Identify which cell holds the provided text, then report its [x, y] central coordinate. 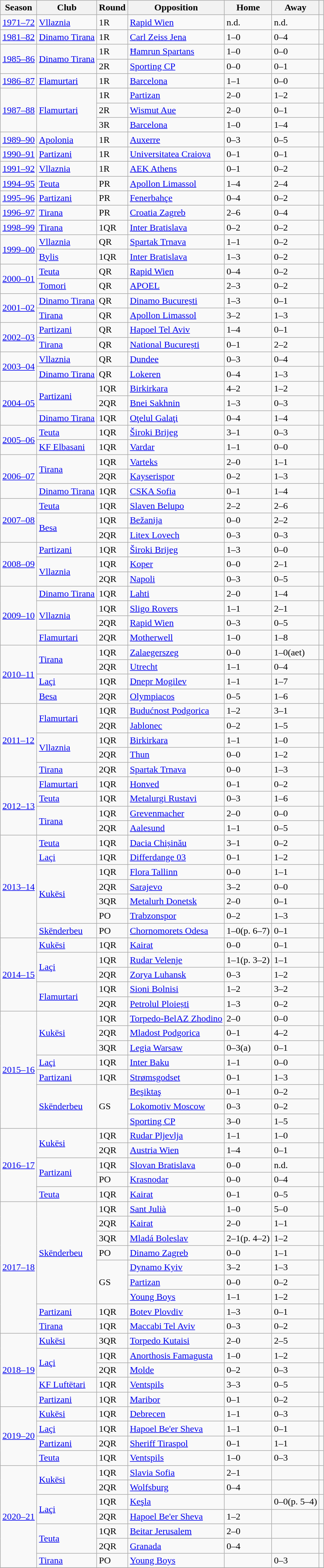
Napoli [176, 579]
Beitar Jerusalem [176, 1531]
2019–20 [18, 1436]
3R [112, 125]
1994–95 [18, 184]
3–3 [248, 1385]
Round [112, 8]
2020–21 [18, 1516]
Season [18, 8]
2016–17 [18, 1165]
1996–97 [18, 213]
AEK Athens [176, 169]
Grevenmacher [176, 813]
1989–90 [18, 139]
KF Luftëtari [67, 1385]
Sarajevo [176, 886]
2–4 [296, 184]
Hapoel Tel Aviv [176, 330]
Keşla [176, 1502]
Home [248, 8]
2–1(p. 4–2) [248, 1238]
Budućnost Podgorica [176, 711]
1986–87 [18, 81]
Strømsgodset [176, 1077]
Bežanija [176, 520]
2011–12 [18, 740]
Petrolul Ploiești [176, 1004]
National București [176, 344]
Torpedo Kutaisi [176, 1341]
Metalurh Donetsk [176, 901]
Zorya Luhansk [176, 975]
1991–92 [18, 169]
Olympiacos [176, 696]
Koper [176, 564]
Utrecht [176, 667]
Sioni Bolnisi [176, 989]
1–0(aet) [296, 652]
Granada [176, 1546]
1998–99 [18, 227]
Wolfsburg [176, 1487]
Lokomotiv Moscow [176, 1106]
1971–72 [18, 22]
Universitatea Craiova [176, 154]
Krasnodar [176, 1180]
Austria Wien [176, 1150]
Zalaegerszeg [176, 652]
1999–00 [18, 249]
Dynamo Kyiv [176, 1267]
Lokeren [176, 374]
Dundee [176, 359]
1987–88 [18, 110]
Sant Julià [176, 1209]
Maribor [176, 1399]
3–0 [248, 1121]
2006–07 [18, 476]
Rudar Velenje [176, 960]
Sheriff Tiraspol [176, 1443]
2007–08 [18, 520]
2014–15 [18, 975]
Differdange 03 [176, 857]
Mladá Boleslav [176, 1238]
Apolonia [67, 139]
2001–02 [18, 308]
Chornomorets Odesa [176, 931]
Beşiktaş [176, 1092]
Jablonec [176, 725]
1985–86 [18, 59]
Fenerbahçe [176, 198]
Anorthosis Famagusta [176, 1355]
Metalurgi Rustavi [176, 799]
Dinamo Zagreb [176, 1253]
CSKA Sofia [176, 491]
Away [296, 8]
APOEL [176, 286]
Slovan Bratislava [176, 1165]
Oţelul Galaţi [176, 418]
1995–96 [18, 198]
Flora Tallinn [176, 872]
Slaven Belupo [176, 506]
Maccabi Tel Aviv [176, 1326]
0–0(p. 5–4) [296, 1502]
Motherwell [176, 637]
Dacia Chișinău [176, 843]
Honved [176, 784]
1981–82 [18, 37]
Torpedo-BelAZ Zhodino [176, 1018]
Bylis [67, 257]
Varteks [176, 462]
Club [67, 8]
Debrecen [176, 1414]
Auxerre [176, 139]
0–3(a) [248, 1048]
Aalesund [176, 828]
KF Elbasani [67, 447]
1–1(p. 3–2) [248, 960]
2009–10 [18, 615]
Molde [176, 1370]
Sligo Rovers [176, 608]
2008–09 [18, 564]
Dinamo București [176, 301]
2000–01 [18, 279]
Croatia Zagreb [176, 213]
2010–11 [18, 674]
Inter Baku [176, 1062]
Kayserispor [176, 476]
Ħamrun Spartans [176, 52]
2004–05 [18, 403]
2012–13 [18, 806]
2015–16 [18, 1070]
2002–03 [18, 337]
Thun [176, 755]
1–0(p. 6–7) [248, 931]
Vardar [176, 447]
5–0 [296, 1209]
Slavia Sofia [176, 1473]
2003–04 [18, 366]
2–3 [248, 286]
1–8 [296, 637]
Lahti [176, 593]
Wismut Aue [176, 110]
Trabzonspor [176, 916]
Tomori [67, 286]
Bnei Sakhnin [176, 403]
2017–18 [18, 1268]
2–5 [296, 1341]
Opposition [176, 8]
Dnepr Mogilev [176, 682]
1–7 [296, 682]
2018–19 [18, 1370]
1990–91 [18, 154]
Litex Lovech [176, 535]
Botev Plovdiv [176, 1311]
2005–06 [18, 440]
Mladost Podgorica [176, 1033]
2013–14 [18, 886]
Carl Zeiss Jena [176, 37]
Legia Warsaw [176, 1048]
Rudar Pljevlja [176, 1136]
